Output the (X, Y) coordinate of the center of the cell containing the given text.  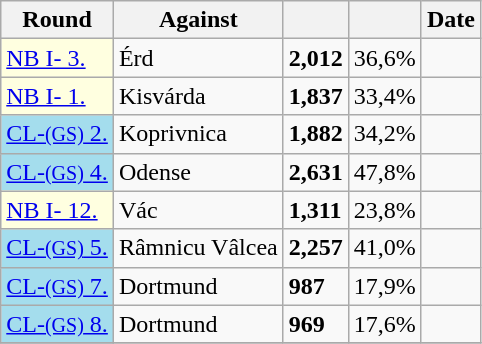
NB I- 3. (58, 58)
Against (198, 20)
987 (316, 286)
Date (450, 20)
34,2% (384, 134)
2,257 (316, 248)
Round (58, 20)
1,311 (316, 210)
23,8% (384, 210)
CL-(GS) 8. (58, 324)
2,012 (316, 58)
CL-(GS) 4. (58, 172)
Râmnicu Vâlcea (198, 248)
Érd (198, 58)
Odense (198, 172)
47,8% (384, 172)
CL-(GS) 5. (58, 248)
41,0% (384, 248)
2,631 (316, 172)
Koprivnica (198, 134)
CL-(GS) 7. (58, 286)
Vác (198, 210)
17,6% (384, 324)
36,6% (384, 58)
17,9% (384, 286)
NB I- 1. (58, 96)
CL-(GS) 2. (58, 134)
969 (316, 324)
NB I- 12. (58, 210)
Kisvárda (198, 96)
33,4% (384, 96)
1,882 (316, 134)
1,837 (316, 96)
